Extract the [x, y] coordinate from the center of the cell holding the provided text.  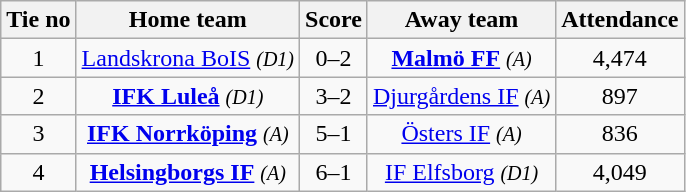
5–1 [334, 134]
3 [38, 134]
Malmö FF (A) [461, 58]
4 [38, 172]
6–1 [334, 172]
836 [620, 134]
Tie no [38, 20]
Landskrona BoIS (D1) [188, 58]
Östers IF (A) [461, 134]
1 [38, 58]
Helsingborgs IF (A) [188, 172]
897 [620, 96]
IFK Luleå (D1) [188, 96]
3–2 [334, 96]
Home team [188, 20]
0–2 [334, 58]
Attendance [620, 20]
4,474 [620, 58]
Score [334, 20]
IFK Norrköping (A) [188, 134]
2 [38, 96]
Away team [461, 20]
IF Elfsborg (D1) [461, 172]
Djurgårdens IF (A) [461, 96]
4,049 [620, 172]
